From the cell containing the given text, extract its center point as [x, y] coordinate. 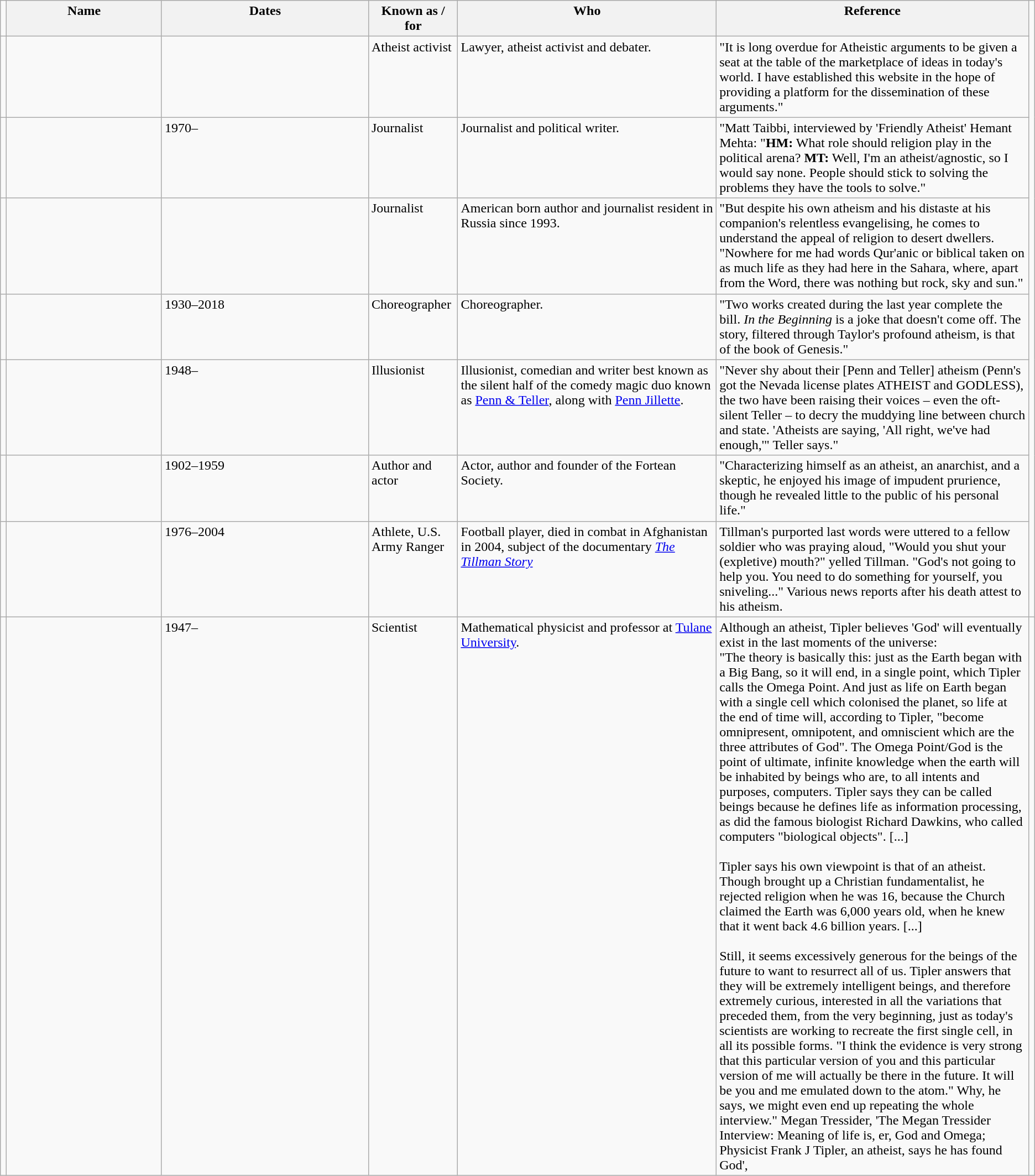
Illusionist, comedian and writer best known as the silent half of the comedy magic duo known as Penn & Teller, along with Penn Jillette. [587, 407]
Football player, died in combat in Afghanistan in 2004, subject of the documentary The Tillman Story [587, 569]
1970– [265, 158]
Who [587, 19]
Actor, author and founder of the Fortean Society. [587, 488]
1976–2004 [265, 569]
1930–2018 [265, 326]
Lawyer, atheist activist and debater. [587, 77]
Athlete, U.S. Army Ranger [413, 569]
Choreographer. [587, 326]
Scientist [413, 896]
Journalist and political writer. [587, 158]
Choreographer [413, 326]
American born author and journalist resident in Russia since 1993. [587, 246]
Reference [872, 19]
1902–1959 [265, 488]
Name [84, 19]
1948– [265, 407]
Dates [265, 19]
Known as / for [413, 19]
Illusionist [413, 407]
Author and actor [413, 488]
Mathematical physicist and professor at Tulane University. [587, 896]
Atheist activist [413, 77]
1947– [265, 896]
